From the cell containing the given text, extract its center point as (x, y) coordinate. 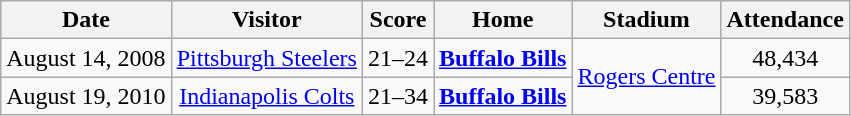
August 19, 2010 (86, 96)
21–34 (398, 96)
21–24 (398, 58)
Date (86, 20)
Score (398, 20)
Visitor (266, 20)
39,583 (785, 96)
Indianapolis Colts (266, 96)
August 14, 2008 (86, 58)
Stadium (646, 20)
Attendance (785, 20)
Rogers Centre (646, 77)
Pittsburgh Steelers (266, 58)
48,434 (785, 58)
Home (503, 20)
